Return the [x, y] coordinate for the center point of the cell that contains the specified text.  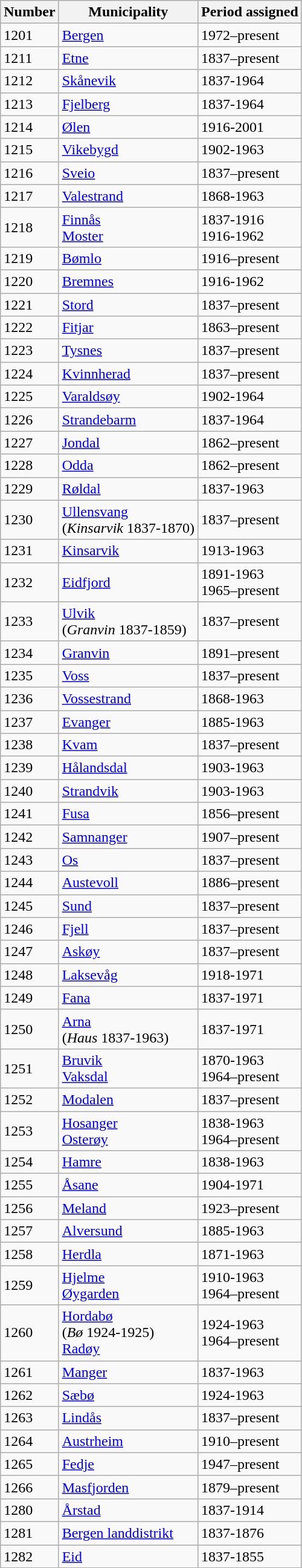
Varaldsøy [128, 397]
1916-1962 [250, 281]
1838-19631964–present [250, 1131]
Bergen landdistrikt [128, 1533]
Kvam [128, 745]
1258 [30, 1254]
Laksevåg [128, 975]
Røldal [128, 489]
1255 [30, 1185]
1904-1971 [250, 1185]
1871-1963 [250, 1254]
1856–present [250, 814]
1916-2001 [250, 127]
Bergen [128, 35]
Lindås [128, 1418]
Årstad [128, 1510]
Fitjar [128, 328]
1837-1914 [250, 1510]
1870-19631964–present [250, 1068]
HosangerOsterøy [128, 1131]
1225 [30, 397]
Arna(Haus 1837-1963) [128, 1029]
1226 [30, 420]
Bømlo [128, 258]
1244 [30, 883]
1250 [30, 1029]
Askøy [128, 952]
Jondal [128, 443]
Samnanger [128, 837]
1216 [30, 173]
1837-1855 [250, 1556]
1947–present [250, 1464]
1231 [30, 551]
Modalen [128, 1099]
Sveio [128, 173]
Fana [128, 998]
Stord [128, 304]
1221 [30, 304]
Sæbø [128, 1395]
1280 [30, 1510]
Ølen [128, 127]
BruvikVaksdal [128, 1068]
Strandvik [128, 791]
1243 [30, 860]
Kinsarvik [128, 551]
Fjelberg [128, 104]
1227 [30, 443]
1924-1963 [250, 1395]
1264 [30, 1441]
1245 [30, 906]
1211 [30, 58]
1282 [30, 1556]
1261 [30, 1372]
1201 [30, 35]
Eid [128, 1556]
Period assigned [250, 12]
1240 [30, 791]
1972–present [250, 35]
Manger [128, 1372]
FinnåsMoster [128, 227]
1924-19631964–present [250, 1333]
Granvin [128, 652]
1281 [30, 1533]
1236 [30, 698]
Hordabø(Bø 1924-1925)Radøy [128, 1333]
1233 [30, 622]
1262 [30, 1395]
1879–present [250, 1487]
Hålandsdal [128, 768]
1891-19631965–present [250, 582]
1257 [30, 1231]
1251 [30, 1068]
1252 [30, 1099]
1232 [30, 582]
1237 [30, 721]
1235 [30, 675]
1837-1876 [250, 1533]
Kvinnherad [128, 374]
1218 [30, 227]
Ullensvang(Kinsarvik 1837-1870) [128, 520]
Number [30, 12]
Vikebygd [128, 150]
1238 [30, 745]
1910–present [250, 1441]
Austrheim [128, 1441]
Voss [128, 675]
Bremnes [128, 281]
1886–present [250, 883]
1259 [30, 1286]
1230 [30, 520]
Meland [128, 1208]
Fjell [128, 929]
Skånevik [128, 81]
Herdla [128, 1254]
Etne [128, 58]
1838-1963 [250, 1162]
Vossestrand [128, 698]
Austevoll [128, 883]
1228 [30, 466]
1217 [30, 196]
1254 [30, 1162]
1923–present [250, 1208]
1219 [30, 258]
1902-1963 [250, 150]
Ulvik(Granvin 1837-1859) [128, 622]
1215 [30, 150]
1229 [30, 489]
Evanger [128, 721]
1263 [30, 1418]
1902-1964 [250, 397]
Åsane [128, 1185]
Masfjorden [128, 1487]
Os [128, 860]
1224 [30, 374]
1223 [30, 351]
Eidfjord [128, 582]
1214 [30, 127]
1918-1971 [250, 975]
1913-1963 [250, 551]
Fusa [128, 814]
Strandebarm [128, 420]
Hamre [128, 1162]
Municipality [128, 12]
1239 [30, 768]
1247 [30, 952]
1891–present [250, 652]
1212 [30, 81]
Valestrand [128, 196]
1246 [30, 929]
1260 [30, 1333]
1222 [30, 328]
Odda [128, 466]
1256 [30, 1208]
Tysnes [128, 351]
Sund [128, 906]
1910-19631964–present [250, 1286]
1213 [30, 104]
1220 [30, 281]
1241 [30, 814]
1248 [30, 975]
HjelmeØygarden [128, 1286]
1907–present [250, 837]
1863–present [250, 328]
1234 [30, 652]
1837-19161916-1962 [250, 227]
1253 [30, 1131]
1249 [30, 998]
1266 [30, 1487]
Alversund [128, 1231]
1242 [30, 837]
1916–present [250, 258]
Fedje [128, 1464]
1265 [30, 1464]
